For the text-containing cell, return its midpoint in [x, y] coordinate format. 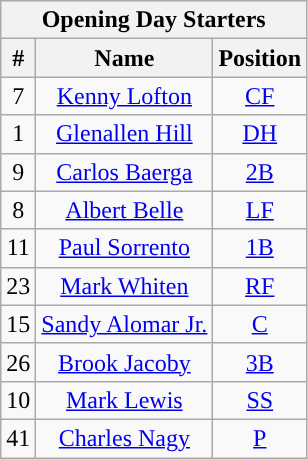
11 [18, 248]
Name [124, 58]
CF [260, 96]
C [260, 324]
Position [260, 58]
1B [260, 248]
# [18, 58]
Sandy Alomar Jr. [124, 324]
15 [18, 324]
23 [18, 286]
Glenallen Hill [124, 134]
Carlos Baerga [124, 172]
RF [260, 286]
Brook Jacoby [124, 362]
Mark Whiten [124, 286]
P [260, 438]
3B [260, 362]
7 [18, 96]
SS [260, 400]
26 [18, 362]
Kenny Lofton [124, 96]
DH [260, 134]
10 [18, 400]
1 [18, 134]
8 [18, 210]
Paul Sorrento [124, 248]
Opening Day Starters [154, 20]
9 [18, 172]
Charles Nagy [124, 438]
Albert Belle [124, 210]
Mark Lewis [124, 400]
2B [260, 172]
41 [18, 438]
LF [260, 210]
